Scan for the cell matching the given text and deliver its (X, Y) coordinate at center. 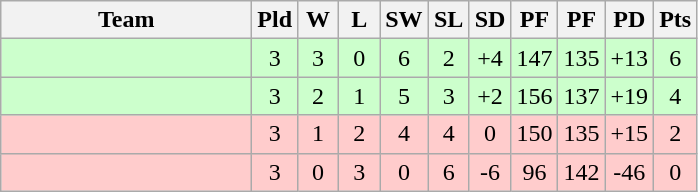
SL (448, 20)
Team (126, 20)
+2 (490, 96)
96 (534, 172)
5 (404, 96)
W (318, 20)
+19 (630, 96)
Pts (676, 20)
Pld (275, 20)
SD (490, 20)
156 (534, 96)
PD (630, 20)
142 (582, 172)
+15 (630, 134)
SW (404, 20)
150 (534, 134)
+4 (490, 58)
-46 (630, 172)
+13 (630, 58)
147 (534, 58)
L (360, 20)
-6 (490, 172)
137 (582, 96)
